Return the (X, Y) coordinate for the center point of the cell that contains the specified text.  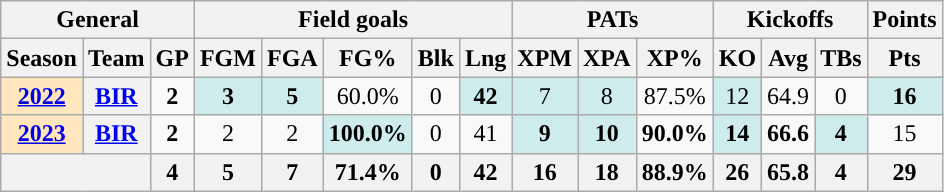
Lng (485, 58)
18 (608, 172)
TBs (841, 58)
65.8 (788, 172)
60.0% (368, 96)
XPA (608, 58)
Points (904, 20)
Season (42, 58)
66.6 (788, 134)
FGM (228, 58)
Kickoffs (790, 20)
64.9 (788, 96)
14 (737, 134)
XP% (674, 58)
29 (904, 172)
9 (545, 134)
12 (737, 96)
90.0% (674, 134)
FGA (292, 58)
KO (737, 58)
General (98, 20)
Field goals (352, 20)
3 (228, 96)
8 (608, 96)
Pts (904, 58)
Team (116, 58)
87.5% (674, 96)
2022 (42, 96)
XPM (545, 58)
10 (608, 134)
71.4% (368, 172)
PATs (612, 20)
41 (485, 134)
Avg (788, 58)
FG% (368, 58)
88.9% (674, 172)
26 (737, 172)
2023 (42, 134)
100.0% (368, 134)
15 (904, 134)
Blk (436, 58)
GP (172, 58)
